Pinpoint the cell where the given text exists, returning its [X, Y] midpoint coordinate. 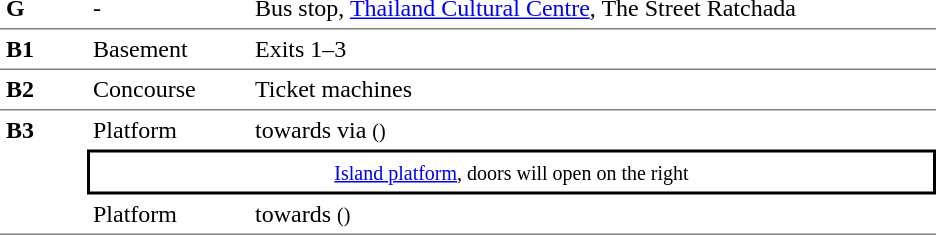
Island platform, doors will open on the right [512, 172]
towards () [592, 214]
Ticket machines [592, 90]
towards via () [592, 130]
Basement [168, 50]
Concourse [168, 90]
Exits 1–3 [592, 50]
B3 [44, 172]
B1 [44, 50]
B2 [44, 90]
